Pinpoint the cell where the given text exists, returning its [X, Y] midpoint coordinate. 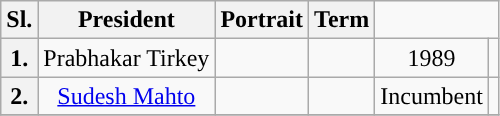
Sudesh Mahto [126, 96]
President [126, 20]
Portrait [262, 20]
1989 [432, 58]
Prabhakar Tirkey [126, 58]
Term [342, 20]
Sl. [20, 20]
2. [20, 96]
Incumbent [432, 96]
1. [20, 58]
